From the cell containing the given text, extract its center point as (X, Y) coordinate. 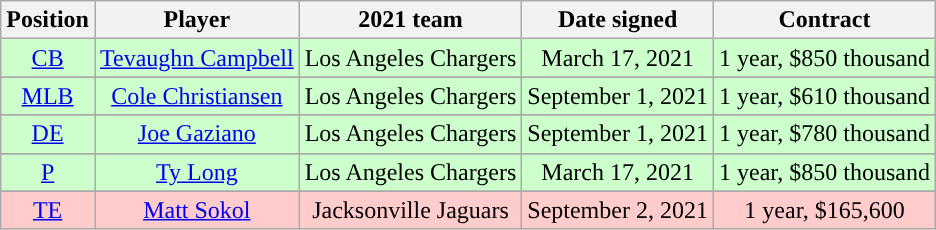
Contract (824, 20)
Ty Long (196, 172)
Joe Gaziano (196, 134)
DE (48, 134)
MLB (48, 96)
Tevaughn Campbell (196, 58)
Position (48, 20)
Date signed (618, 20)
1 year, $165,600 (824, 210)
TE (48, 210)
Jacksonville Jaguars (410, 210)
P (48, 172)
Player (196, 20)
September 2, 2021 (618, 210)
1 year, $780 thousand (824, 134)
2021 team (410, 20)
CB (48, 58)
1 year, $610 thousand (824, 96)
Matt Sokol (196, 210)
Cole Christiansen (196, 96)
